Return [X, Y] of the center of cell containing provided text 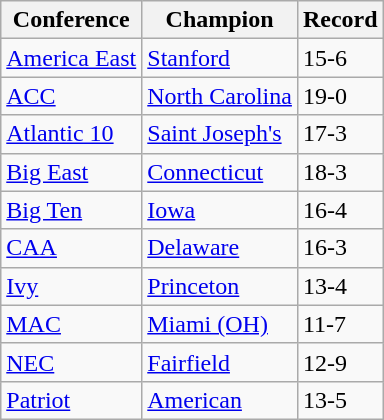
ACC [72, 96]
CAA [72, 248]
Record [340, 20]
American [220, 400]
Fairfield [220, 362]
Stanford [220, 58]
19-0 [340, 96]
16-3 [340, 248]
13-5 [340, 400]
Big East [72, 172]
Ivy [72, 286]
Princeton [220, 286]
18-3 [340, 172]
16-4 [340, 210]
Delaware [220, 248]
America East [72, 58]
13-4 [340, 286]
Iowa [220, 210]
Miami (OH) [220, 324]
Big Ten [72, 210]
MAC [72, 324]
12-9 [340, 362]
NEC [72, 362]
Connecticut [220, 172]
11-7 [340, 324]
Atlantic 10 [72, 134]
17-3 [340, 134]
North Carolina [220, 96]
Patriot [72, 400]
15-6 [340, 58]
Champion [220, 20]
Saint Joseph's [220, 134]
Conference [72, 20]
